Search for the cell housing the specified text and yield its (X, Y) center coordinate. 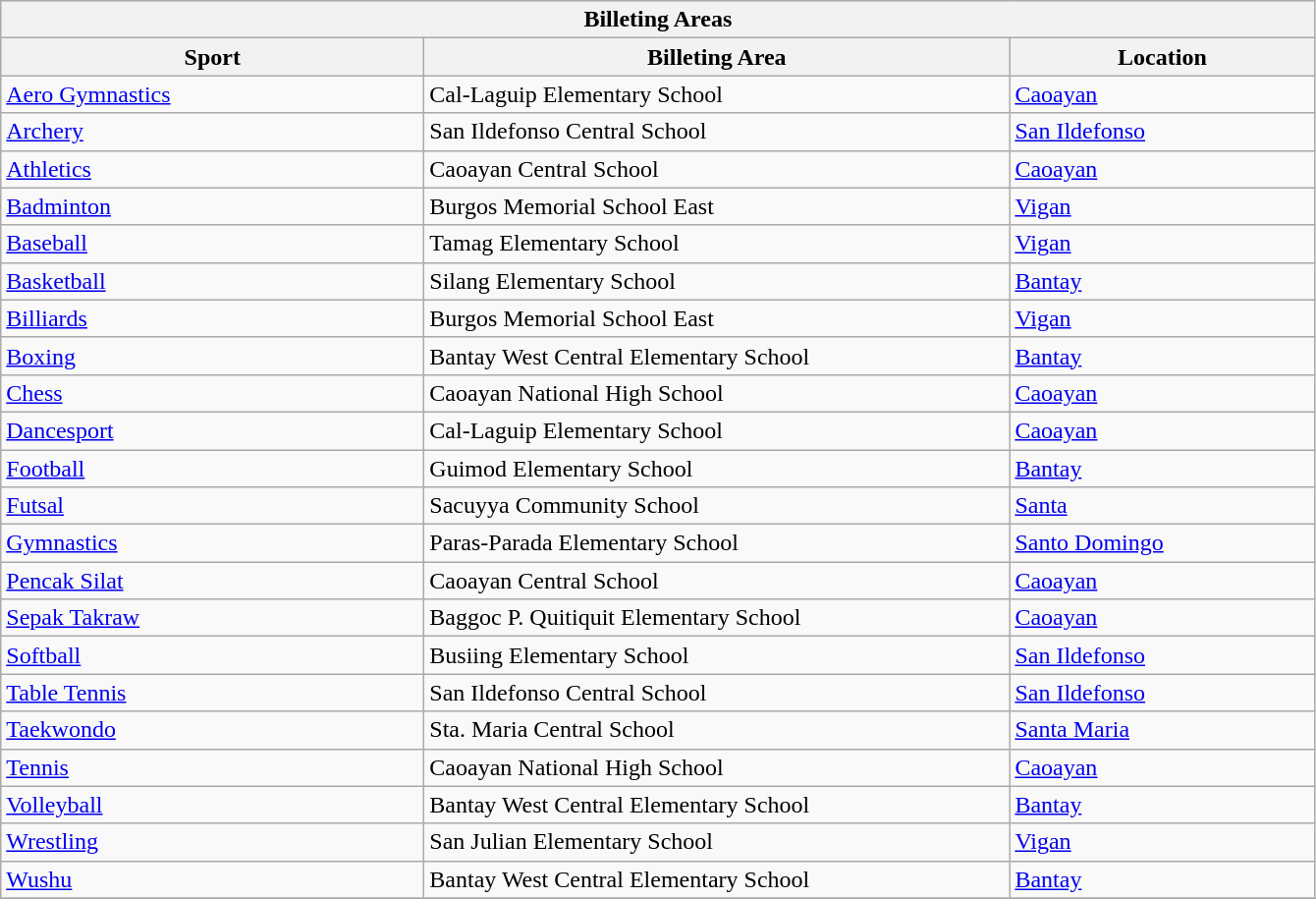
Billeting Area (717, 57)
Wushu (212, 879)
Baseball (212, 244)
Wrestling (212, 842)
Sepak Takraw (212, 618)
Santa Maria (1163, 730)
Guimod Elementary School (717, 469)
Billeting Areas (658, 20)
Badminton (212, 206)
Taekwondo (212, 730)
Sacuyya Community School (717, 506)
Pencak Silat (212, 581)
Tennis (212, 767)
Dancesport (212, 430)
Sta. Maria Central School (717, 730)
Santo Domingo (1163, 543)
Busiing Elementary School (717, 655)
Location (1163, 57)
Football (212, 469)
San Julian Elementary School (717, 842)
Paras-Parada Elementary School (717, 543)
Futsal (212, 506)
Basketball (212, 281)
Boxing (212, 356)
Gymnastics (212, 543)
Chess (212, 393)
Sport (212, 57)
Baggoc P. Quitiquit Elementary School (717, 618)
Athletics (212, 169)
Softball (212, 655)
Aero Gymnastics (212, 94)
Tamag Elementary School (717, 244)
Volleyball (212, 805)
Archery (212, 132)
Santa (1163, 506)
Silang Elementary School (717, 281)
Table Tennis (212, 693)
Billiards (212, 318)
